Find where the given text appears and provide that cell's center as (X, Y) coordinate. 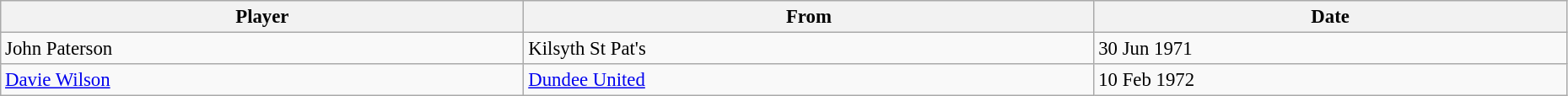
Player (262, 17)
30 Jun 1971 (1330, 49)
Kilsyth St Pat's (809, 49)
Date (1330, 17)
From (809, 17)
John Paterson (262, 49)
Davie Wilson (262, 80)
10 Feb 1972 (1330, 80)
Dundee United (809, 80)
